Find where the given text appears and provide that cell's center as [x, y] coordinate. 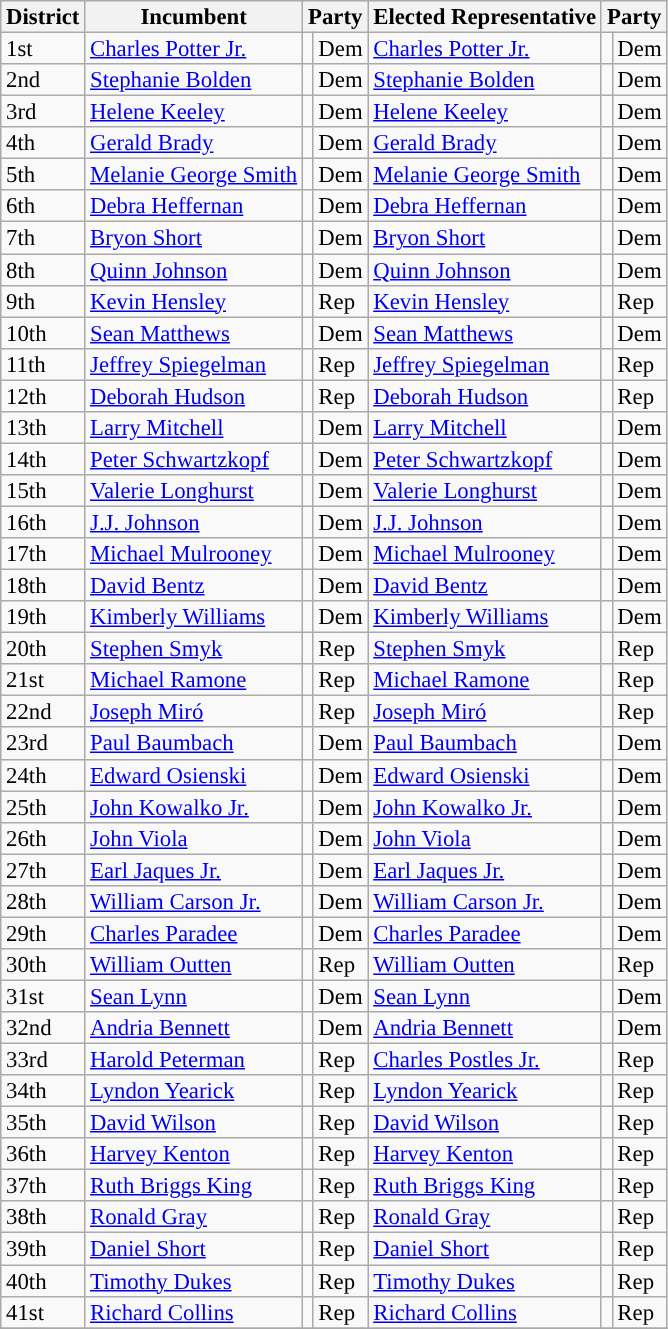
8th [43, 270]
40th [43, 1281]
32nd [43, 1028]
34th [43, 1091]
26th [43, 838]
Charles Postles Jr. [485, 1060]
9th [43, 301]
15th [43, 491]
35th [43, 1123]
4th [43, 143]
5th [43, 175]
2nd [43, 80]
41st [43, 1312]
6th [43, 206]
20th [43, 649]
31st [43, 996]
28th [43, 902]
27th [43, 870]
39th [43, 1249]
22nd [43, 712]
33rd [43, 1060]
10th [43, 333]
District [43, 17]
13th [43, 428]
16th [43, 522]
17th [43, 554]
Harold Peterman [194, 1060]
37th [43, 1186]
3rd [43, 112]
25th [43, 807]
7th [43, 238]
23rd [43, 744]
19th [43, 617]
18th [43, 586]
1st [43, 49]
14th [43, 459]
36th [43, 1154]
24th [43, 775]
21st [43, 680]
12th [43, 396]
30th [43, 965]
Elected Representative [485, 17]
38th [43, 1218]
11th [43, 364]
Incumbent [194, 17]
29th [43, 933]
